Pinpoint the cell where the given text exists, returning its (X, Y) midpoint coordinate. 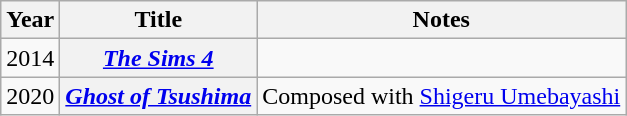
Ghost of Tsushima (158, 96)
Title (158, 20)
2014 (30, 58)
The Sims 4 (158, 58)
2020 (30, 96)
Notes (442, 20)
Year (30, 20)
Composed with Shigeru Umebayashi (442, 96)
